Find where the given text appears and provide that cell's center as (x, y) coordinate. 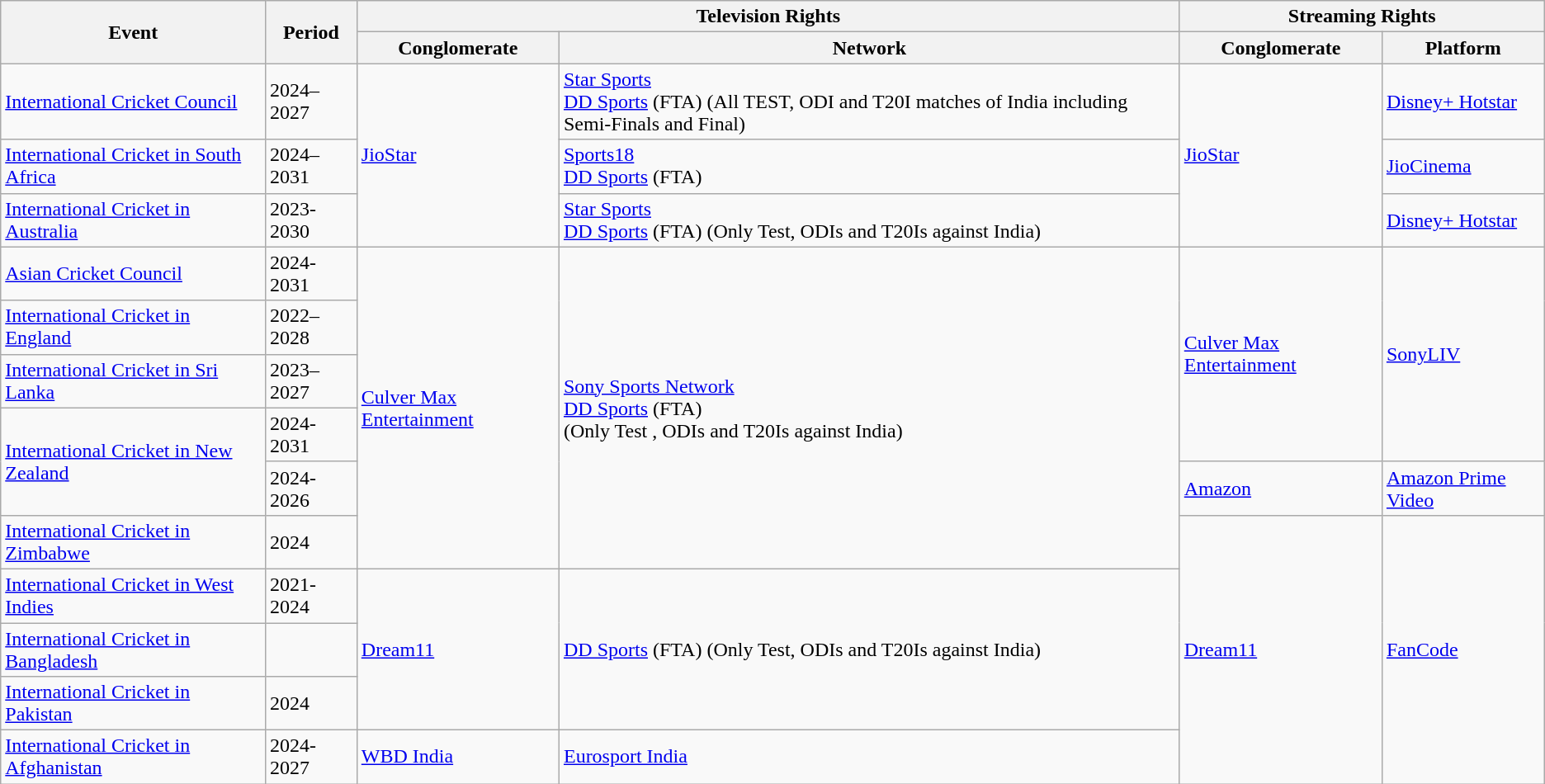
SonyLIV (1462, 354)
International Cricket in Pakistan (134, 703)
Streaming Rights (1362, 17)
2024-2027 (312, 758)
Star SportsDD Sports (FTA) (All TEST, ODI and T20I matches of India including Semi-Finals and Final) (869, 102)
FanCode (1462, 649)
International Cricket in West Indies (134, 596)
International Cricket in England (134, 327)
2024–2027 (312, 102)
International Cricket in Australia (134, 220)
Asian Cricket Council (134, 274)
2021-2024 (312, 596)
Platform (1462, 48)
Amazon (1281, 489)
International Cricket in Afghanistan (134, 758)
2024-2026 (312, 489)
International Cricket in Sri Lanka (134, 381)
2024–2031 (312, 167)
Sports18DD Sports (FTA) (869, 167)
Event (134, 32)
Period (312, 32)
Amazon Prime Video (1462, 489)
Star SportsDD Sports (FTA) (Only Test, ODIs and T20Is against India) (869, 220)
International Cricket in South Africa (134, 167)
JioCinema (1462, 167)
International Cricket in Bangladesh (134, 649)
International Cricket Council (134, 102)
International Cricket in Zimbabwe (134, 541)
2023-2030 (312, 220)
Network (869, 48)
2022–2028 (312, 327)
Eurosport India (869, 758)
Sony Sports NetworkDD Sports (FTA)(Only Test , ODIs and T20Is against India) (869, 408)
2023–2027 (312, 381)
DD Sports (FTA) (Only Test, ODIs and T20Is against India) (869, 649)
Television Rights (768, 17)
International Cricket in New Zealand (134, 461)
WBD India (457, 758)
